Capture the cell that displays the provided text and extract its [x, y] central coordinate. 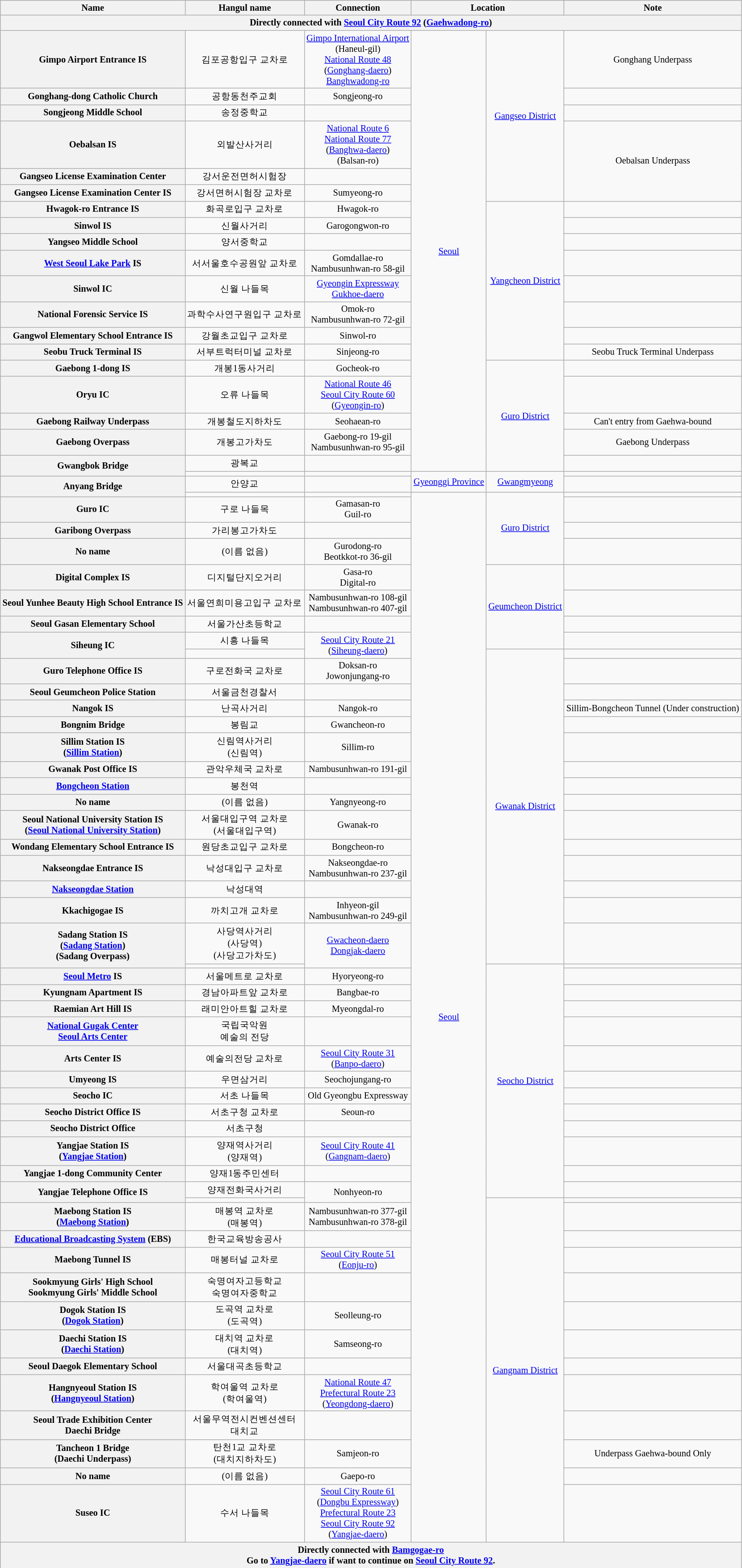
Siheung IC [93, 645]
Nakseongdae Entrance IS [93, 868]
Seolleung-ro [358, 1316]
Seoul Daegok Elementary School [93, 1366]
신월 나들목 [245, 289]
Bongcheon-ro [358, 847]
National Forensic Service IS [93, 314]
Bangbae-ro [358, 993]
원당초교입구 교차로 [245, 847]
Gwangmyeong [525, 482]
Daechi Station IS(Daechi Station) [93, 1344]
Seoul Metro IS [93, 977]
Old Gyeongbu Expressway [358, 1095]
Seocho District [525, 1081]
Sillim-Bongcheon Tunnel (Under construction) [653, 709]
Seobu Truck Terminal Underpass [653, 352]
Nambusunhwan-ro 377-gilNambusunhwan-ro 378-gil [358, 1216]
봉림교 [245, 725]
Seoul Trade Exhibition CenterDaechi Bridge [93, 1425]
Gwanak District [525, 806]
Gwangbok Bridge [93, 465]
서울대곡초등학교 [245, 1366]
서울대입구역 교차로(서울대입구역) [245, 825]
Myeongdal-ro [358, 1009]
Nonhyeon-ro [358, 1192]
예술의전당 교차로 [245, 1058]
Underpass Gaehwa-bound Only [653, 1454]
김포공항입구 교차로 [245, 59]
Hangnyeoul Station IS(Hangnyeoul Station) [93, 1393]
Gangseo District [525, 116]
Gaepo-ro [358, 1476]
Gocheok-ro [358, 368]
Nambusunhwan-ro 191-gil [358, 769]
Seoul Yunhee Beauty High School Entrance IS [93, 603]
서초구청 교차로 [245, 1112]
Gwancheon-ro [358, 725]
Kyungnam Apartment IS [93, 993]
Seoul City Route 41(Gangnam-daero) [358, 1151]
Anyang Bridge [93, 486]
Seoun-ro [358, 1112]
Maebong Tunnel IS [93, 1260]
Gaebong Overpass [93, 442]
가리봉고가차도 [245, 531]
Maebong Station IS(Maebong Station) [93, 1216]
Sookmyung Girls' High SchoolSookmyung Girls' Middle School [93, 1287]
National Gugak CenterSeoul Arts Center [93, 1031]
구로 나들목 [245, 509]
Sillim Station IS(Sillim Station) [93, 747]
Sillim-ro [358, 747]
서울가산초등학교 [245, 624]
Garogongwon-ro [358, 225]
National Route 6National Route 77(Banghwa-daero)(Balsan-ro) [358, 145]
Tancheon 1 Bridge(Daechi Underpass) [93, 1454]
Gasa-roDigital-ro [358, 577]
Digital Complex IS [93, 577]
공항동천주교회 [245, 96]
서울무역전시컨벤션센터대치교 [245, 1425]
Seoul City Route 61(Dongbu Expressway)Prefectural Route 23Seoul City Route 92(Yangjae-daero) [358, 1513]
화곡로입구 교차로 [245, 209]
매봉터널 교차로 [245, 1260]
대치역 교차로(대치역) [245, 1344]
Seohaean-ro [358, 421]
난곡사거리 [245, 709]
Sinjeong-ro [358, 352]
Oryu IC [93, 394]
Seoul City Route 51(Eonju-ro) [358, 1260]
Inhyeon-gilNambusunhwan-ro 249-gil [358, 910]
Omok-roNambusunhwan-ro 72-gil [358, 314]
Gangnam District [525, 1370]
Samseong-ro [358, 1344]
학여울역 교차로(학여울역) [245, 1393]
Location [488, 8]
안양교 [245, 484]
봉천역 [245, 786]
Dogok Station IS(Dogok Station) [93, 1316]
서초 나들목 [245, 1095]
Guro IC [93, 509]
Gangwol Elementary School Entrance IS [93, 336]
Gyeonggi Province [449, 482]
오류 나들목 [245, 394]
Gaebong 1-dong IS [93, 368]
Seocho District Office [93, 1128]
신림역사거리(신림역) [245, 747]
National Route 47Prefectural Route 23(Yeongdong-daero) [358, 1393]
Nangok IS [93, 709]
양재역사거리(양재역) [245, 1151]
Garibong Overpass [93, 531]
송정중학교 [245, 113]
Gwanak-ro [358, 825]
Nambusunhwan-ro 108-gilNambusunhwan-ro 407-gil [358, 603]
Guro Telephone Office IS [93, 671]
양재1동주민센터 [245, 1173]
Gyeongin ExpresswayGukhoe-daero [358, 289]
Seoul Geumcheon Police Station [93, 692]
Gonghang Underpass [653, 59]
Gaebong Underpass [653, 442]
탄천1교 교차로(대치지하차도) [245, 1454]
래미안아트힐 교차로 [245, 1009]
Seoul City Route 21(Siheung-daero) [358, 645]
Gwacheon-daeroDongjak-daero [358, 945]
양재전화국사거리 [245, 1190]
Seoul Gasan Elementary School [93, 624]
과학수사연구원입구 교차로 [245, 314]
Gaebong Railway Underpass [93, 421]
Yangjae Telephone Office IS [93, 1192]
시흥 나들목 [245, 641]
수서 나들목 [245, 1513]
구로전화국 교차로 [245, 671]
Doksan-roJowonjungang-ro [358, 671]
Gonghang-dong Catholic Church [93, 96]
개봉고가차도 [245, 442]
서울금천경찰서 [245, 692]
Bongnim Bridge [93, 725]
Kkachigogae IS [93, 910]
Gaebong-ro 19-gilNambusunhwan-ro 95-gil [358, 442]
Gangseo License Examination Center IS [93, 193]
Hyoryeong-ro [358, 977]
Oebalsan IS [93, 145]
Geumcheon District [525, 607]
Sinwol IS [93, 225]
Gomdallae-roNambusunhwan-ro 58-gil [358, 263]
Gimpo Airport Entrance IS [93, 59]
디지털단지오거리 [245, 577]
Arts Center IS [93, 1058]
Bongcheon Station [93, 786]
Name [93, 8]
서울연희미용고입구 교차로 [245, 603]
강월초교입구 교차로 [245, 336]
도곡역 교차로(도곡역) [245, 1316]
Yangnyeong-ro [358, 802]
National Route 46Seoul City Route 60(Gyeongin-ro) [358, 394]
개봉1동사거리 [245, 368]
낙성대입구 교차로 [245, 868]
Suseo IC [93, 1513]
서초구청 [245, 1128]
Hangul name [245, 8]
Seocho IC [93, 1095]
Sinwol IC [93, 289]
Nakseongdae-roNambusunhwan-ro 237-gil [358, 868]
Seobu Truck Terminal IS [93, 352]
Samjeon-ro [358, 1454]
Oebalsan Underpass [653, 161]
Directly connected with Seoul City Route 92 (Gaehwadong-ro) [371, 23]
Yangcheon District [525, 281]
서울메트로 교차로 [245, 977]
Hwagok-ro [358, 209]
강서면허시험장 교차로 [245, 193]
숙명여자고등학교숙명여자중학교 [245, 1287]
Gamasan-roGuil-ro [358, 509]
까치고개 교차로 [245, 910]
Note [653, 8]
Umyeong IS [93, 1079]
매봉역 교차로(매봉역) [245, 1216]
서부트럭터미널 교차로 [245, 352]
Songjeong Middle School [93, 113]
신월사거리 [245, 225]
West Seoul Lake Park IS [93, 263]
Seochojungang-ro [358, 1079]
Yangjae 1-dong Community Center [93, 1173]
낙성대역 [245, 889]
Raemian Art Hill IS [93, 1009]
Educational Broadcasting System (EBS) [93, 1239]
Wondang Elementary School Entrance IS [93, 847]
Can't entry from Gaehwa-bound [653, 421]
외발산사거리 [245, 145]
Gimpo International Airport(Haneul-gil)National Route 48(Gonghang-daero)Banghwadong-ro [358, 59]
Sadang Station IS(Sadang Station)(Sadang Overpass) [93, 945]
개봉철도지하차도 [245, 421]
Songjeong-ro [358, 96]
광복교 [245, 463]
국립국악원예술의 전당 [245, 1031]
Nakseongdae Station [93, 889]
양서중학교 [245, 242]
Directly connected with Bamgogae-roGo to Yangjae-daero if want to continue on Seoul City Route 92. [371, 1555]
한국교육방송공사 [245, 1239]
Seocho District Office IS [93, 1112]
Connection [358, 8]
서서울호수공원앞 교차로 [245, 263]
Yangseo Middle School [93, 242]
Gangseo License Examination Center [93, 176]
Gwanak Post Office IS [93, 769]
Hwagok-ro Entrance IS [93, 209]
사당역사거리(사당역)(사당고가차도) [245, 943]
경남아파트앞 교차로 [245, 993]
Yangjae Station IS(Yangjae Station) [93, 1151]
Sumyeong-ro [358, 193]
강서운전면허시험장 [245, 176]
Seoul City Route 31(Banpo-daero) [358, 1058]
Sinwol-ro [358, 336]
우면삼거리 [245, 1079]
Gurodong-roBeotkkot-ro 36-gil [358, 551]
Seoul National University Station IS(Seoul National University Station) [93, 825]
관악우체국 교차로 [245, 769]
Nangok-ro [358, 709]
